Output the (x, y) coordinate of the center of the cell containing the given text.  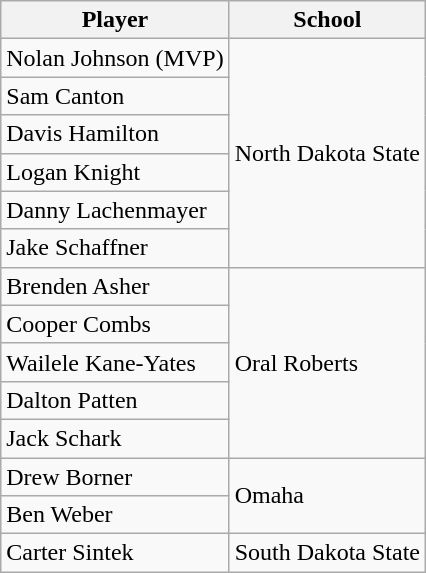
Davis Hamilton (115, 134)
Logan Knight (115, 172)
Jack Schark (115, 438)
Brenden Asher (115, 286)
Dalton Patten (115, 400)
Ben Weber (115, 515)
Nolan Johnson (MVP) (115, 58)
South Dakota State (327, 553)
Player (115, 20)
Wailele Kane-Yates (115, 362)
Jake Schaffner (115, 248)
Sam Canton (115, 96)
Cooper Combs (115, 324)
Carter Sintek (115, 553)
School (327, 20)
Oral Roberts (327, 362)
Omaha (327, 496)
Danny Lachenmayer (115, 210)
Drew Borner (115, 477)
North Dakota State (327, 153)
